Provide the [X, Y] coordinate of the cell's center where the given text is located.  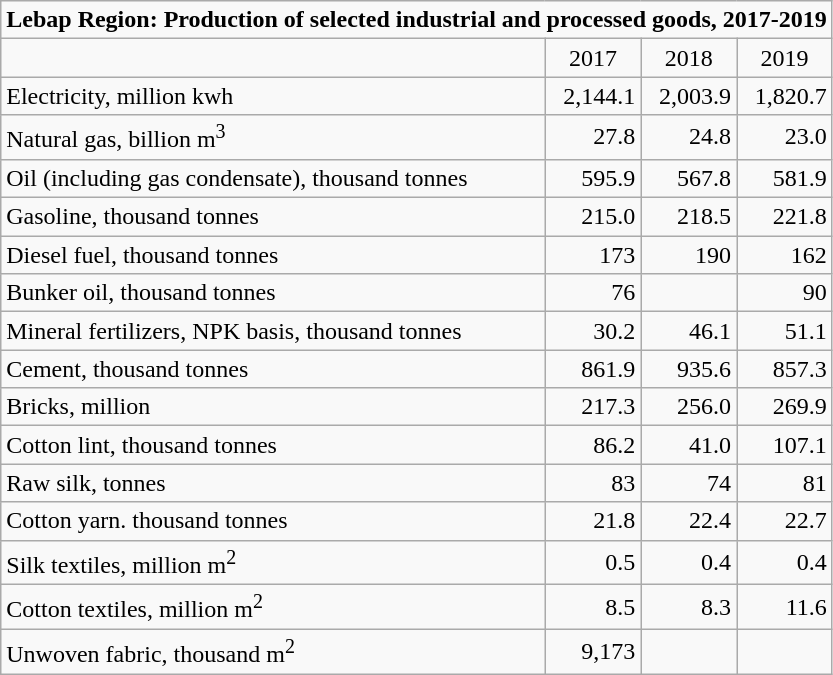
Cotton textiles, million m2 [273, 608]
24.8 [689, 138]
173 [593, 255]
81 [785, 483]
2,144.1 [593, 96]
Diesel fuel, thousand tonnes [273, 255]
27.8 [593, 138]
Unwoven fabric, thousand m2 [273, 652]
221.8 [785, 217]
857.3 [785, 369]
2017 [593, 58]
Gasoline, thousand tonnes [273, 217]
595.9 [593, 178]
Raw silk, tonnes [273, 483]
9,173 [593, 652]
861.9 [593, 369]
22.7 [785, 521]
Lebap Region: Production of selected industrial and processed goods, 2017-2019 [417, 20]
Oil (including gas condensate), thousand tonnes [273, 178]
162 [785, 255]
935.6 [689, 369]
51.1 [785, 331]
190 [689, 255]
107.1 [785, 445]
Bunker oil, thousand tonnes [273, 293]
23.0 [785, 138]
1,820.7 [785, 96]
Natural gas, billion m3 [273, 138]
567.8 [689, 178]
8.3 [689, 608]
21.8 [593, 521]
86.2 [593, 445]
8.5 [593, 608]
Electricity, million kwh [273, 96]
Cotton yarn. thousand tonnes [273, 521]
Silk textiles, million m2 [273, 562]
83 [593, 483]
Cotton lint, thousand tonnes [273, 445]
269.9 [785, 407]
217.3 [593, 407]
2019 [785, 58]
90 [785, 293]
581.9 [785, 178]
215.0 [593, 217]
2,003.9 [689, 96]
11.6 [785, 608]
30.2 [593, 331]
22.4 [689, 521]
0.5 [593, 562]
74 [689, 483]
Bricks, million [273, 407]
218.5 [689, 217]
Cement, thousand tonnes [273, 369]
41.0 [689, 445]
46.1 [689, 331]
2018 [689, 58]
256.0 [689, 407]
Mineral fertilizers, NPK basis, thousand tonnes [273, 331]
76 [593, 293]
